Scan for the cell matching the given text and deliver its (x, y) coordinate at center. 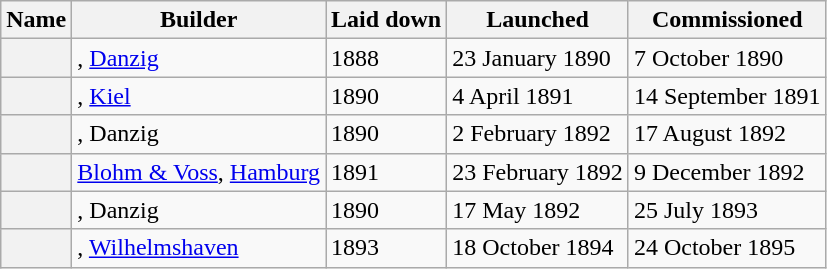
17 August 1892 (727, 134)
4 April 1891 (538, 96)
9 December 1892 (727, 172)
Blohm & Voss, Hamburg (199, 172)
Name (36, 20)
Laid down (386, 20)
7 October 1890 (727, 58)
18 October 1894 (538, 248)
Builder (199, 20)
Launched (538, 20)
2 February 1892 (538, 134)
23 January 1890 (538, 58)
23 February 1892 (538, 172)
1888 (386, 58)
25 July 1893 (727, 210)
1893 (386, 248)
14 September 1891 (727, 96)
, Wilhelmshaven (199, 248)
24 October 1895 (727, 248)
, Kiel (199, 96)
17 May 1892 (538, 210)
1891 (386, 172)
Commissioned (727, 20)
